Capture the cell that displays the provided text and extract its [x, y] central coordinate. 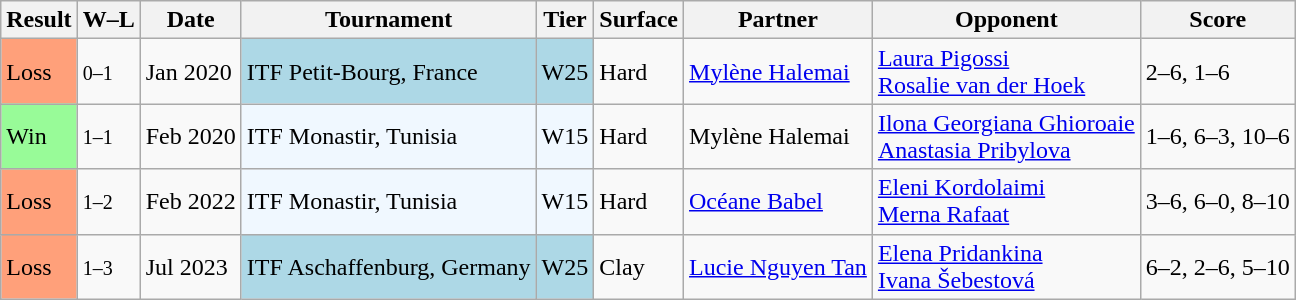
Clay [639, 266]
Elena Pridankina Ivana Šebestová [1006, 266]
Jan 2020 [190, 72]
1–1 [108, 136]
Jul 2023 [190, 266]
Tier [565, 20]
Laura Pigossi Rosalie van der Hoek [1006, 72]
1–2 [108, 202]
Score [1218, 20]
ITF Petit-Bourg, France [388, 72]
Feb 2022 [190, 202]
Eleni Kordolaimi Merna Rafaat [1006, 202]
1–3 [108, 266]
Date [190, 20]
6–2, 2–6, 5–10 [1218, 266]
Tournament [388, 20]
3–6, 6–0, 8–10 [1218, 202]
Win [39, 136]
Ilona Georgiana Ghioroaie Anastasia Pribylova [1006, 136]
2–6, 1–6 [1218, 72]
Result [39, 20]
Surface [639, 20]
1–6, 6–3, 10–6 [1218, 136]
Opponent [1006, 20]
Partner [778, 20]
Océane Babel [778, 202]
Feb 2020 [190, 136]
Lucie Nguyen Tan [778, 266]
ITF Aschaffenburg, Germany [388, 266]
0–1 [108, 72]
W–L [108, 20]
